Find where the given text appears and provide that cell's center as (x, y) coordinate. 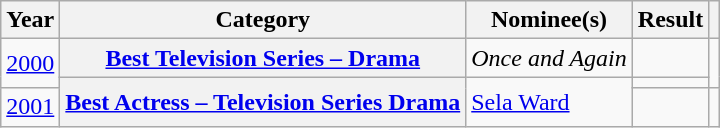
Once and Again (550, 58)
Year (30, 20)
Best Television Series – Drama (263, 58)
Nominee(s) (550, 20)
Sela Ward (550, 102)
Result (670, 20)
2001 (30, 107)
Category (263, 20)
Best Actress – Television Series Drama (263, 102)
2000 (30, 64)
